Extract the (x, y) coordinate from the center of the cell holding the provided text.  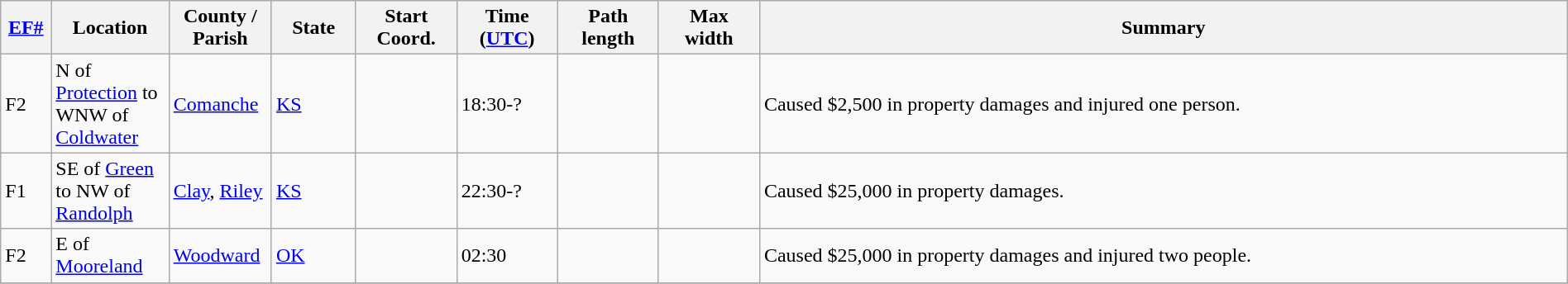
County / Parish (220, 28)
02:30 (507, 256)
18:30-? (507, 104)
Path length (608, 28)
EF# (26, 28)
Max width (709, 28)
State (313, 28)
OK (313, 256)
N of Protection to WNW of Coldwater (110, 104)
F1 (26, 191)
Location (110, 28)
Caused $25,000 in property damages. (1163, 191)
Start Coord. (406, 28)
22:30-? (507, 191)
Caused $25,000 in property damages and injured two people. (1163, 256)
Comanche (220, 104)
Summary (1163, 28)
Woodward (220, 256)
SE of Green to NW of Randolph (110, 191)
E of Mooreland (110, 256)
Caused $2,500 in property damages and injured one person. (1163, 104)
Clay, Riley (220, 191)
Time (UTC) (507, 28)
